Extract the (x, y) coordinate from the center of the cell holding the provided text.  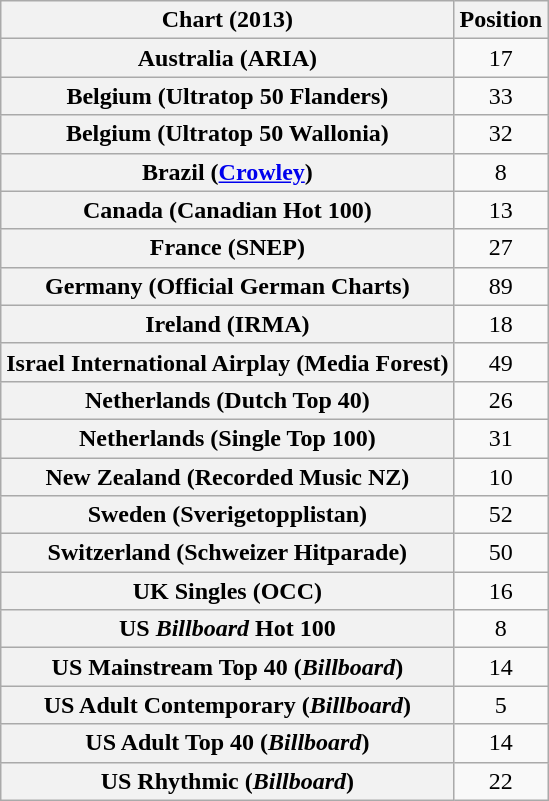
27 (501, 248)
Australia (ARIA) (228, 58)
Brazil (Crowley) (228, 172)
17 (501, 58)
Position (501, 20)
Belgium (Ultratop 50 Wallonia) (228, 134)
New Zealand (Recorded Music NZ) (228, 477)
UK Singles (OCC) (228, 591)
10 (501, 477)
Israel International Airplay (Media Forest) (228, 362)
Switzerland (Schweizer Hitparade) (228, 553)
5 (501, 705)
Netherlands (Dutch Top 40) (228, 400)
Chart (2013) (228, 20)
US Mainstream Top 40 (Billboard) (228, 667)
16 (501, 591)
France (SNEP) (228, 248)
89 (501, 286)
US Rhythmic (Billboard) (228, 781)
Canada (Canadian Hot 100) (228, 210)
31 (501, 438)
18 (501, 324)
Ireland (IRMA) (228, 324)
Belgium (Ultratop 50 Flanders) (228, 96)
Germany (Official German Charts) (228, 286)
US Adult Top 40 (Billboard) (228, 743)
22 (501, 781)
Sweden (Sverigetopplistan) (228, 515)
50 (501, 553)
32 (501, 134)
49 (501, 362)
33 (501, 96)
US Billboard Hot 100 (228, 629)
13 (501, 210)
US Adult Contemporary (Billboard) (228, 705)
52 (501, 515)
26 (501, 400)
Netherlands (Single Top 100) (228, 438)
